Determine the (X, Y) coordinate at the center of the cell enclosing the given text.  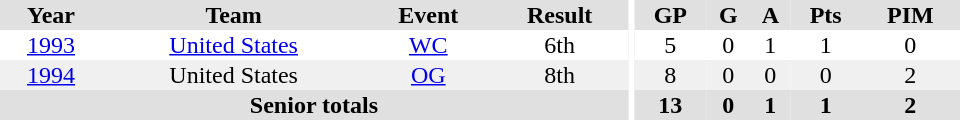
8 (670, 75)
Senior totals (314, 105)
13 (670, 105)
GP (670, 15)
PIM (910, 15)
G (728, 15)
5 (670, 45)
1993 (51, 45)
A (770, 15)
Pts (826, 15)
8th (560, 75)
Team (234, 15)
WC (428, 45)
6th (560, 45)
Event (428, 15)
1994 (51, 75)
OG (428, 75)
Result (560, 15)
Year (51, 15)
